Return (X, Y) of the center of cell containing provided text 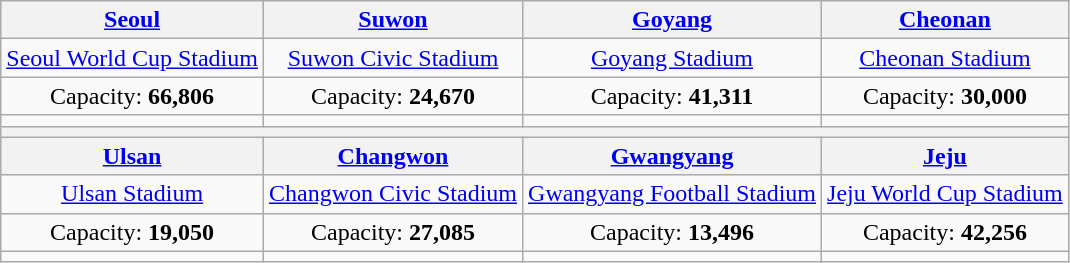
Capacity: 30,000 (946, 96)
Suwon Civic Stadium (392, 58)
Changwon Civic Stadium (392, 194)
Capacity: 41,311 (672, 96)
Changwon (392, 156)
Jeju World Cup Stadium (946, 194)
Goyang Stadium (672, 58)
Gwangyang Football Stadium (672, 194)
Cheonan (946, 20)
Gwangyang (672, 156)
Capacity: 19,050 (132, 232)
Capacity: 13,496 (672, 232)
Capacity: 66,806 (132, 96)
Suwon (392, 20)
Capacity: 42,256 (946, 232)
Capacity: 27,085 (392, 232)
Capacity: 24,670 (392, 96)
Ulsan (132, 156)
Seoul World Cup Stadium (132, 58)
Goyang (672, 20)
Seoul (132, 20)
Cheonan Stadium (946, 58)
Jeju (946, 156)
Ulsan Stadium (132, 194)
